Capture the cell that displays the provided text and extract its (x, y) central coordinate. 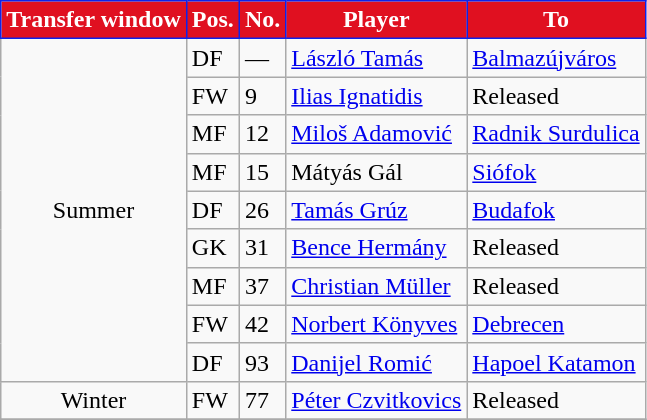
Radnik Surdulica (556, 134)
To (556, 20)
Transfer window (94, 20)
— (262, 58)
Pos. (212, 20)
Player (376, 20)
Hapoel Katamon (556, 362)
37 (262, 286)
9 (262, 96)
Danijel Romić (376, 362)
Debrecen (556, 324)
Péter Czvitkovics (376, 400)
42 (262, 324)
Bence Hermány (376, 248)
Mátyás Gál (376, 172)
Norbert Könyves (376, 324)
15 (262, 172)
Budafok (556, 210)
GK (212, 248)
Tamás Grúz (376, 210)
No. (262, 20)
26 (262, 210)
Siófok (556, 172)
Christian Müller (376, 286)
Ilias Ignatidis (376, 96)
31 (262, 248)
Summer (94, 210)
12 (262, 134)
Balmazújváros (556, 58)
93 (262, 362)
László Tamás (376, 58)
77 (262, 400)
Miloš Adamović (376, 134)
Winter (94, 400)
